Scan for the cell matching the given text and deliver its [x, y] coordinate at center. 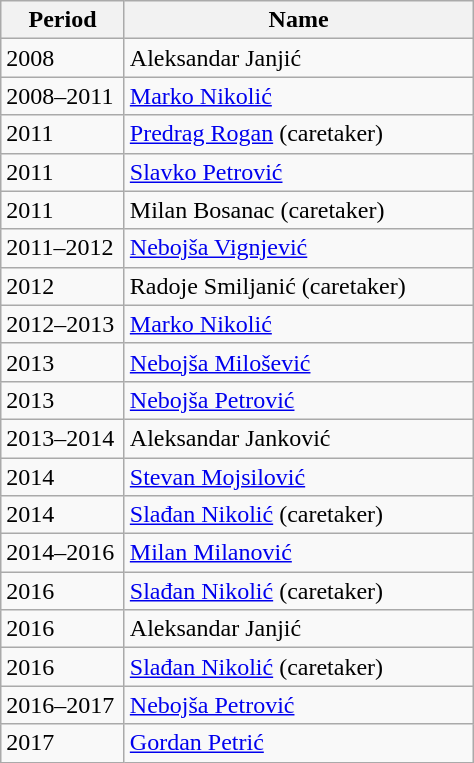
2011–2012 [63, 248]
2016–2017 [63, 705]
Name [298, 20]
Period [63, 20]
Predrag Rogan (caretaker) [298, 134]
2017 [63, 743]
2012–2013 [63, 324]
Aleksandar Janković [298, 438]
2012 [63, 286]
Radoje Smiljanić (caretaker) [298, 286]
2008–2011 [63, 96]
2013–2014 [63, 438]
Nebojša Milošević [298, 362]
Milan Bosanac (caretaker) [298, 210]
Milan Milanović [298, 553]
Slavko Petrović [298, 172]
Gordan Petrić [298, 743]
Stevan Mojsilović [298, 477]
2008 [63, 58]
Nebojša Vignjević [298, 248]
2014–2016 [63, 553]
